Locate the cell with the specified text and output its (X, Y) center coordinate. 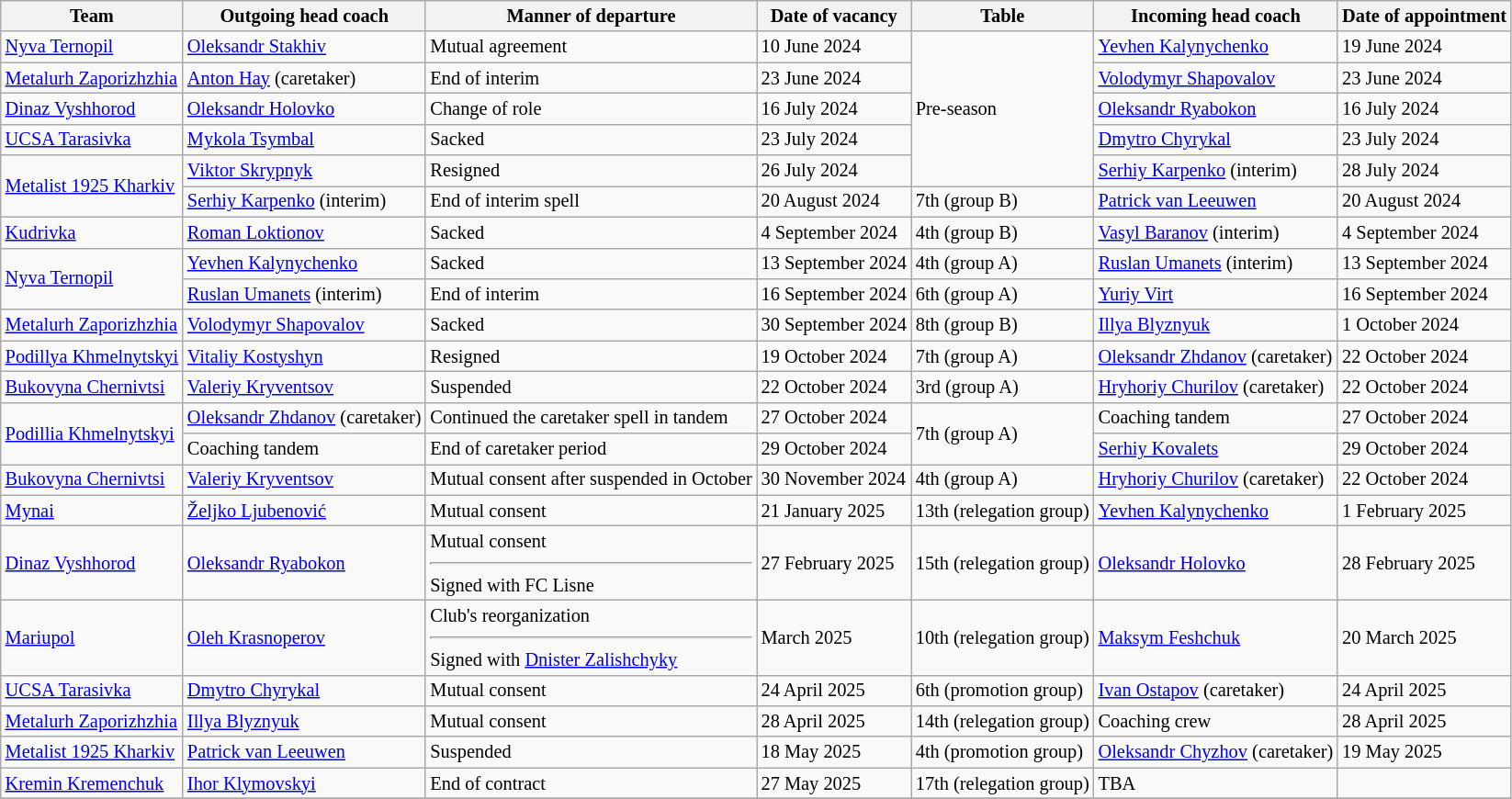
1 February 2025 (1424, 511)
26 July 2024 (834, 171)
Viktor Skrypnyk (304, 171)
18 May 2025 (834, 752)
Mutual agreement (591, 47)
Mutual consentSigned with FC Lisne (591, 562)
15th (relegation group) (1003, 562)
Oleh Krasnoperov (304, 637)
Pre-season (1003, 108)
30 November 2024 (834, 479)
Maksym Feshchuk (1216, 637)
Serhiy Kovalets (1216, 449)
Mykola Tsymbal (304, 140)
30 September 2024 (834, 325)
End of caretaker period (591, 449)
End of interim spell (591, 201)
21 January 2025 (834, 511)
27 February 2025 (834, 562)
Outgoing head coach (304, 16)
19 October 2024 (834, 356)
14th (relegation group) (1003, 721)
End of contract (591, 783)
Incoming head coach (1216, 16)
Coaching crew (1216, 721)
Date of vacancy (834, 16)
Continued the caretaker spell in tandem (591, 418)
4th (group B) (1003, 232)
Podillya Khmelnytskyi (92, 356)
Mariupol (92, 637)
10th (relegation group) (1003, 637)
Yuriy Virt (1216, 294)
Vitaliy Kostyshyn (304, 356)
Roman Loktionov (304, 232)
8th (group B) (1003, 325)
1 October 2024 (1424, 325)
7th (group B) (1003, 201)
Željko Ljubenović (304, 511)
13th (relegation group) (1003, 511)
20 March 2025 (1424, 637)
10 June 2024 (834, 47)
Ivan Ostapov (caretaker) (1216, 691)
Club's reorganizationSigned with Dnister Zalishchyky (591, 637)
3rd (group A) (1003, 387)
Oleksandr Chyzhov (caretaker) (1216, 752)
19 June 2024 (1424, 47)
Date of appointment (1424, 16)
17th (relegation group) (1003, 783)
Mutual consent after suspended in October (591, 479)
TBA (1216, 783)
6th (promotion group) (1003, 691)
28 July 2024 (1424, 171)
Oleksandr Stakhiv (304, 47)
28 February 2025 (1424, 562)
6th (group A) (1003, 294)
Team (92, 16)
Anton Hay (caretaker) (304, 78)
Change of role (591, 108)
19 May 2025 (1424, 752)
Manner of departure (591, 16)
March 2025 (834, 637)
Vasyl Baranov (interim) (1216, 232)
Podillia Khmelnytskyi (92, 433)
Kremin Kremenchuk (92, 783)
27 May 2025 (834, 783)
Table (1003, 16)
Mynai (92, 511)
Ihor Klymovskyi (304, 783)
4th (promotion group) (1003, 752)
Kudrivka (92, 232)
